For the text-containing cell, return its midpoint in (x, y) coordinate format. 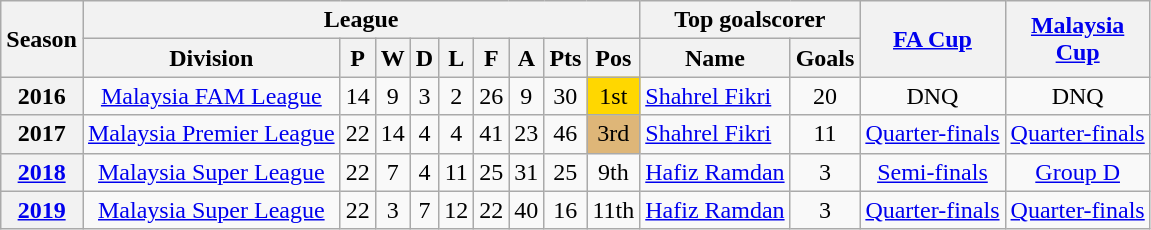
Season (42, 39)
League (360, 20)
Malaysia Premier League (211, 134)
Goals (825, 58)
46 (566, 134)
Group D (1078, 172)
Name (715, 58)
3rd (614, 134)
20 (825, 96)
Malaysia FAM League (211, 96)
2018 (42, 172)
D (424, 58)
Pts (566, 58)
A (526, 58)
41 (492, 134)
2016 (42, 96)
L (456, 58)
26 (492, 96)
FA Cup (932, 39)
2017 (42, 134)
W (392, 58)
Top goalscorer (750, 20)
2019 (42, 210)
31 (526, 172)
Pos (614, 58)
2 (456, 96)
40 (526, 210)
P (358, 58)
16 (566, 210)
Semi-finals (932, 172)
11th (614, 210)
12 (456, 210)
Division (211, 58)
23 (526, 134)
1st (614, 96)
9th (614, 172)
MalaysiaCup (1078, 39)
F (492, 58)
30 (566, 96)
